Pinpoint the cell where the given text exists, returning its [X, Y] midpoint coordinate. 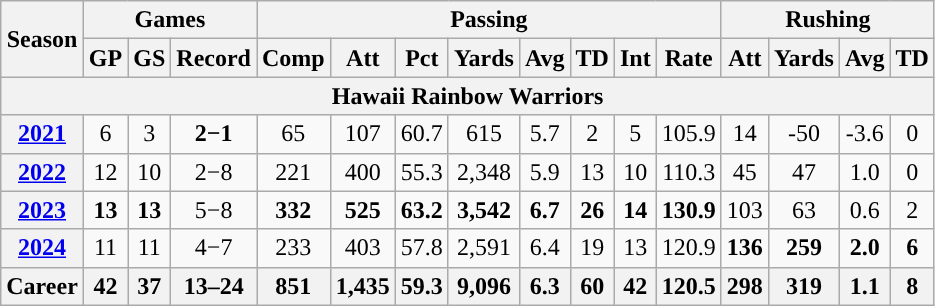
12 [105, 172]
5.7 [544, 134]
63 [804, 210]
130.9 [688, 210]
-50 [804, 134]
Passing [488, 20]
319 [804, 286]
1.1 [864, 286]
63.2 [422, 210]
Rate [688, 58]
615 [484, 134]
59.3 [422, 286]
5−8 [214, 210]
Career [42, 286]
2,348 [484, 172]
2−1 [214, 134]
13–24 [214, 286]
47 [804, 172]
2021 [42, 134]
120.9 [688, 248]
5 [635, 134]
60 [592, 286]
Season [42, 39]
136 [744, 248]
4−7 [214, 248]
Int [635, 58]
Record [214, 58]
851 [293, 286]
1.0 [864, 172]
120.5 [688, 286]
5.9 [544, 172]
525 [362, 210]
60.7 [422, 134]
45 [744, 172]
403 [362, 248]
19 [592, 248]
26 [592, 210]
Rushing [828, 20]
Games [170, 20]
332 [293, 210]
103 [744, 210]
37 [150, 286]
3 [150, 134]
2023 [42, 210]
107 [362, 134]
221 [293, 172]
GS [150, 58]
GP [105, 58]
-3.6 [864, 134]
6.3 [544, 286]
55.3 [422, 172]
8 [912, 286]
Hawaii Rainbow Warriors [468, 96]
298 [744, 286]
9,096 [484, 286]
400 [362, 172]
0.6 [864, 210]
110.3 [688, 172]
6.4 [544, 248]
6.7 [544, 210]
3,542 [484, 210]
1,435 [362, 286]
233 [293, 248]
57.8 [422, 248]
2022 [42, 172]
105.9 [688, 134]
Pct [422, 58]
2024 [42, 248]
2.0 [864, 248]
2,591 [484, 248]
Comp [293, 58]
65 [293, 134]
2−8 [214, 172]
259 [804, 248]
